Output the [x, y] coordinate of the center of the cell containing the given text.  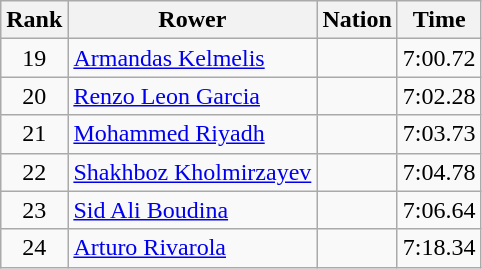
22 [34, 172]
Shakhboz Kholmirzayev [192, 172]
Renzo Leon Garcia [192, 96]
7:18.34 [439, 248]
20 [34, 96]
7:00.72 [439, 58]
Sid Ali Boudina [192, 210]
7:04.78 [439, 172]
Arturo Rivarola [192, 248]
7:03.73 [439, 134]
Nation [357, 20]
Rower [192, 20]
23 [34, 210]
21 [34, 134]
7:02.28 [439, 96]
Time [439, 20]
7:06.64 [439, 210]
19 [34, 58]
Mohammed Riyadh [192, 134]
24 [34, 248]
Armandas Kelmelis [192, 58]
Rank [34, 20]
